Search for the cell housing the specified text and yield its [x, y] center coordinate. 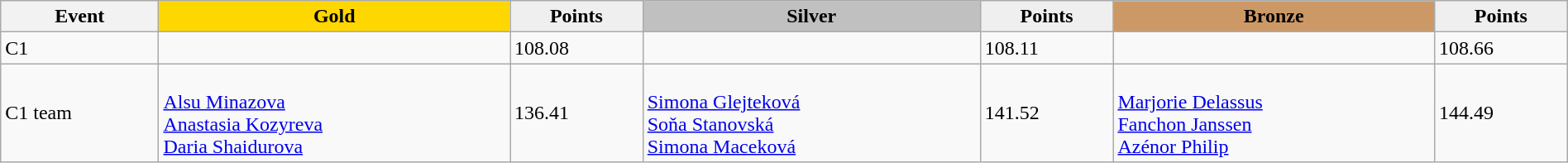
108.66 [1500, 48]
108.08 [577, 48]
Alsu MinazovaAnastasia KozyrevaDaria Shaidurova [334, 113]
Silver [811, 17]
Bronze [1274, 17]
Simona GlejtekováSoňa StanovskáSimona Maceková [811, 113]
141.52 [1047, 113]
136.41 [577, 113]
144.49 [1500, 113]
Event [79, 17]
108.11 [1047, 48]
Marjorie DelassusFanchon JanssenAzénor Philip [1274, 113]
C1 [79, 48]
C1 team [79, 113]
Gold [334, 17]
